Locate the cell with the specified text and output its [x, y] center coordinate. 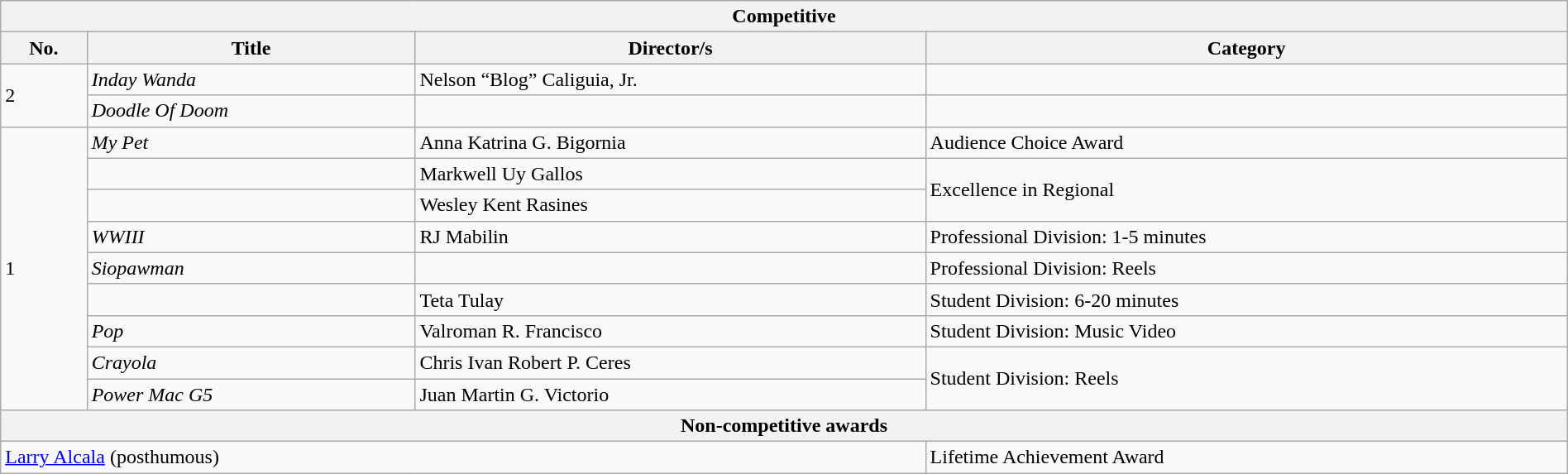
WWIII [251, 237]
Student Division: Music Video [1246, 331]
Student Division: Reels [1246, 378]
Non-competitive awards [784, 426]
Teta Tulay [670, 299]
Director/s [670, 48]
Competitive [784, 17]
Crayola [251, 362]
Markwell Uy Gallos [670, 174]
Chris Ivan Robert P. Ceres [670, 362]
1 [44, 268]
Professional Division: Reels [1246, 268]
Siopawman [251, 268]
Juan Martin G. Victorio [670, 395]
Power Mac G5 [251, 395]
Student Division: 6-20 minutes [1246, 299]
RJ Mabilin [670, 237]
Inday Wanda [251, 79]
Wesley Kent Rasines [670, 205]
Category [1246, 48]
Valroman R. Francisco [670, 331]
Title [251, 48]
Anna Katrina G. Bigornia [670, 142]
Larry Alcala (posthumous) [463, 457]
Lifetime Achievement Award [1246, 457]
Pop [251, 331]
2 [44, 95]
Nelson “Blog” Caliguia, Jr. [670, 79]
Audience Choice Award [1246, 142]
Doodle Of Doom [251, 111]
My Pet [251, 142]
Professional Division: 1-5 minutes [1246, 237]
Excellence in Regional [1246, 189]
No. [44, 48]
